Locate the cell with the specified text and output its (x, y) center coordinate. 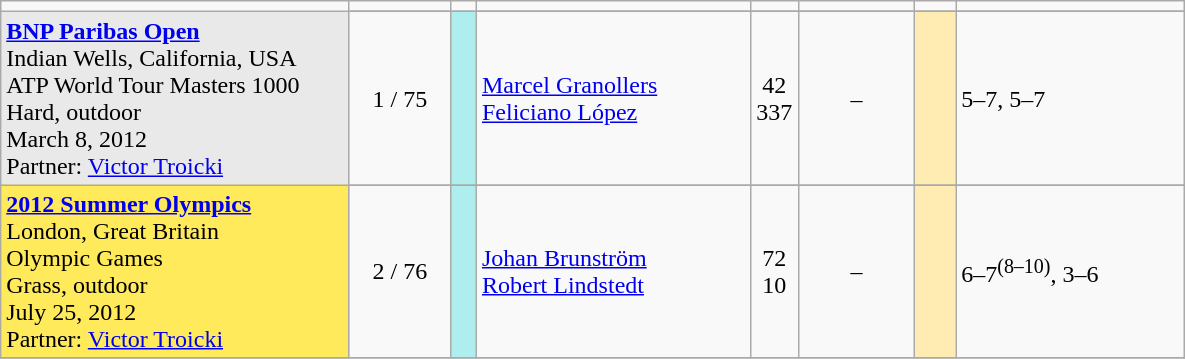
2012 Summer Olympics London, Great Britain Olympic Games Grass, outdoor July 25, 2012Partner: Victor Troicki (176, 272)
72 10 (774, 272)
BNP Paribas Open Indian Wells, California, USAATP World Tour Masters 1000Hard, outdoorMarch 8, 2012Partner: Victor Troicki (176, 98)
42 337 (774, 98)
Johan Brunström Robert Lindstedt (613, 272)
Marcel Granollers Feliciano López (613, 98)
5–7, 5–7 (1070, 98)
2 / 76 (400, 272)
6–7(8–10), 3–6 (1070, 272)
1 / 75 (400, 98)
